Provide the (X, Y) coordinate of the cell's center where the given text is located.  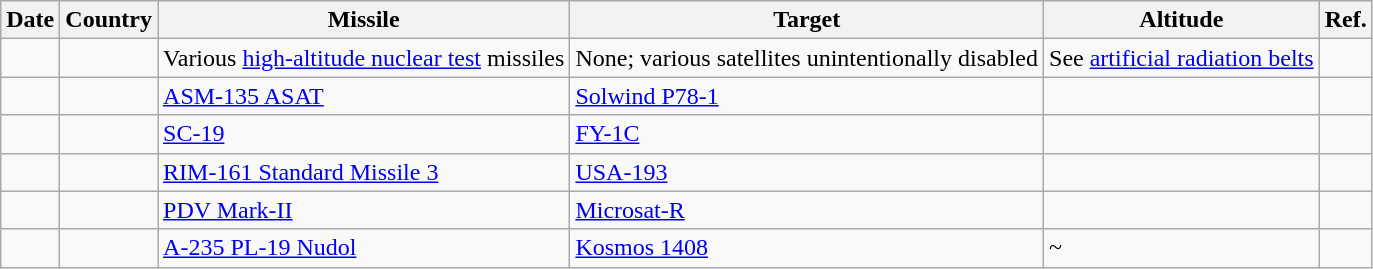
None; various satellites unintentionally disabled (807, 58)
Missile (364, 20)
Target (807, 20)
Various high-altitude nuclear test missiles (364, 58)
PDV Mark-II (364, 210)
A-235 PL-19 Nudol (364, 248)
See artificial radiation belts (1182, 58)
Date (30, 20)
Ref. (1346, 20)
Microsat-R (807, 210)
Kosmos 1408 (807, 248)
~ (1182, 248)
USA-193 (807, 172)
Country (109, 20)
RIM-161 Standard Missile 3 (364, 172)
Altitude (1182, 20)
SC-19 (364, 134)
Solwind P78-1 (807, 96)
ASM-135 ASAT (364, 96)
FY-1C (807, 134)
